Extract the [X, Y] coordinate from the center of the cell holding the provided text.  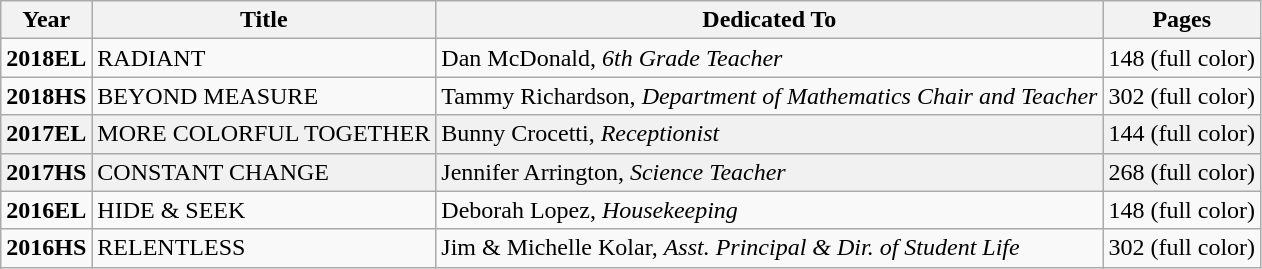
MORE COLORFUL TOGETHER [264, 134]
CONSTANT CHANGE [264, 172]
Dan McDonald, 6th Grade Teacher [770, 58]
2018HS [46, 96]
RELENTLESS [264, 248]
2018EL [46, 58]
2017EL [46, 134]
2016HS [46, 248]
Title [264, 20]
Pages [1182, 20]
BEYOND MEASURE [264, 96]
2017HS [46, 172]
Dedicated To [770, 20]
Year [46, 20]
Deborah Lopez, Housekeeping [770, 210]
Bunny Crocetti, Receptionist [770, 134]
HIDE & SEEK [264, 210]
268 (full color) [1182, 172]
RADIANT [264, 58]
2016EL [46, 210]
144 (full color) [1182, 134]
Jim & Michelle Kolar, Asst. Principal & Dir. of Student Life [770, 248]
Jennifer Arrington, Science Teacher [770, 172]
Tammy Richardson, Department of Mathematics Chair and Teacher [770, 96]
